Provide the [X, Y] coordinate of the cell's center where the given text is located.  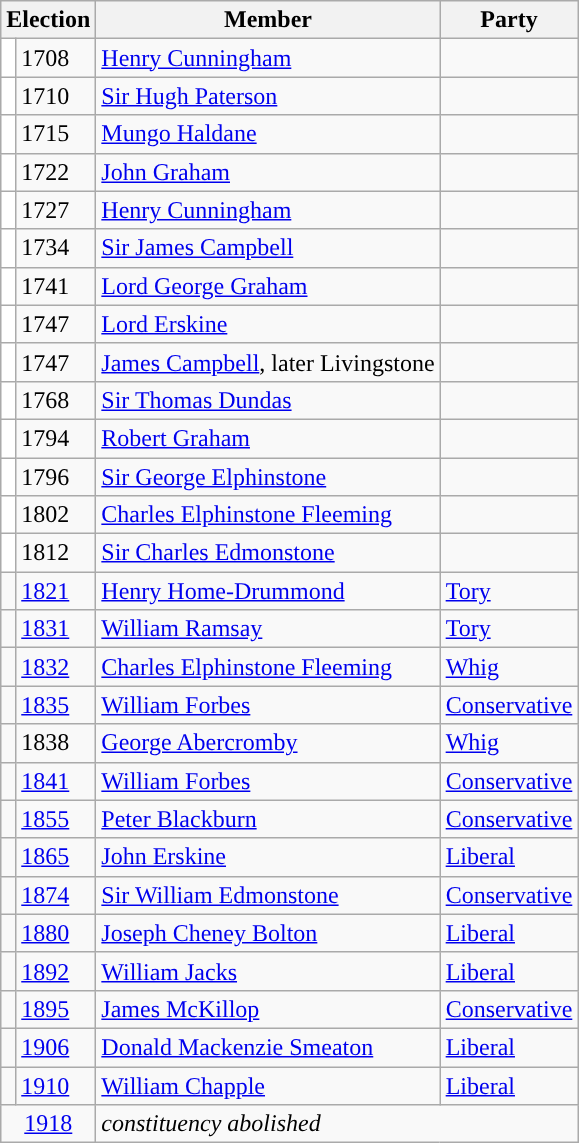
1794 [56, 438]
1865 [56, 857]
Member [268, 20]
John Erskine [268, 857]
1812 [56, 553]
Mungo Haldane [268, 134]
John Graham [268, 172]
1727 [56, 210]
1821 [56, 591]
Sir William Edmonstone [268, 895]
Sir Charles Edmonstone [268, 553]
Peter Blackburn [268, 819]
Henry Home-Drummond [268, 591]
1708 [56, 58]
1910 [56, 1085]
Joseph Cheney Bolton [268, 933]
James McKillop [268, 1009]
1741 [56, 286]
constituency abolished [337, 1124]
1832 [56, 667]
1906 [56, 1047]
James Campbell, later Livingstone [268, 362]
William Chapple [268, 1085]
1895 [56, 1009]
Party [509, 20]
1722 [56, 172]
Sir George Elphinstone [268, 477]
1918 [48, 1124]
1802 [56, 515]
1768 [56, 400]
1841 [56, 781]
1710 [56, 96]
Lord George Graham [268, 286]
1835 [56, 705]
1838 [56, 743]
George Abercromby [268, 743]
1892 [56, 971]
1796 [56, 477]
William Jacks [268, 971]
1715 [56, 134]
1734 [56, 248]
1874 [56, 895]
Donald Mackenzie Smeaton [268, 1047]
Lord Erskine [268, 324]
1855 [56, 819]
Election [48, 20]
1831 [56, 629]
Sir Hugh Paterson [268, 96]
Sir James Campbell [268, 248]
Robert Graham [268, 438]
William Ramsay [268, 629]
1880 [56, 933]
Sir Thomas Dundas [268, 400]
